Determine the [x, y] coordinate at the center of the cell enclosing the given text.  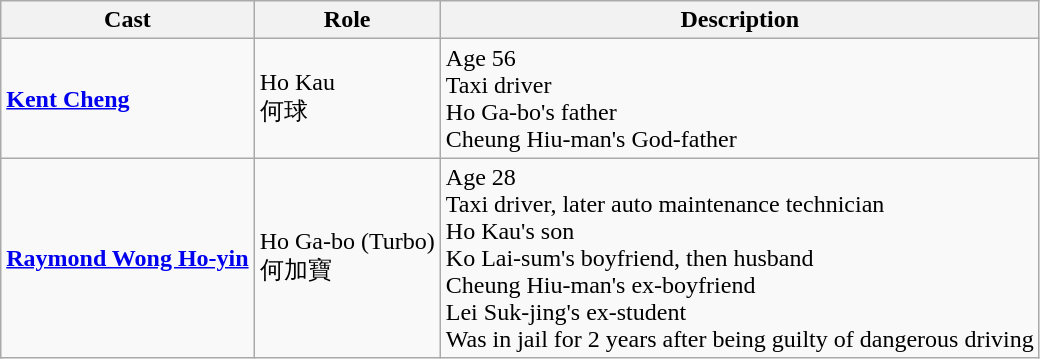
Description [740, 20]
Ho Ga-bo (Turbo) 何加寶 [347, 258]
Age 56Taxi driver Ho Ga-bo's father Cheung Hiu-man's God-father [740, 98]
Raymond Wong Ho-yin [128, 258]
Cast [128, 20]
Kent Cheng [128, 98]
Ho Kau 何球 [347, 98]
Role [347, 20]
